For the text-containing cell, return its midpoint in (x, y) coordinate format. 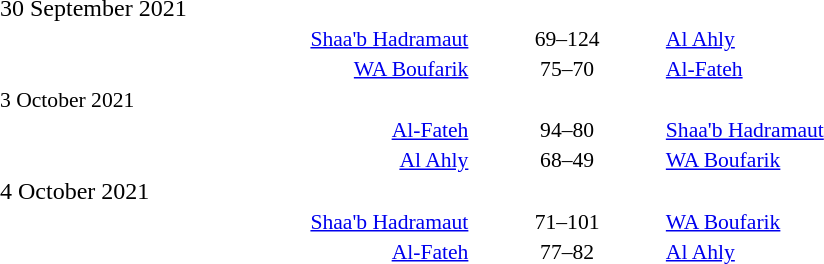
69–124 (568, 38)
71–101 (568, 222)
75–70 (568, 68)
94–80 (568, 130)
68–49 (568, 160)
